Scan for the cell matching the given text and deliver its (x, y) coordinate at center. 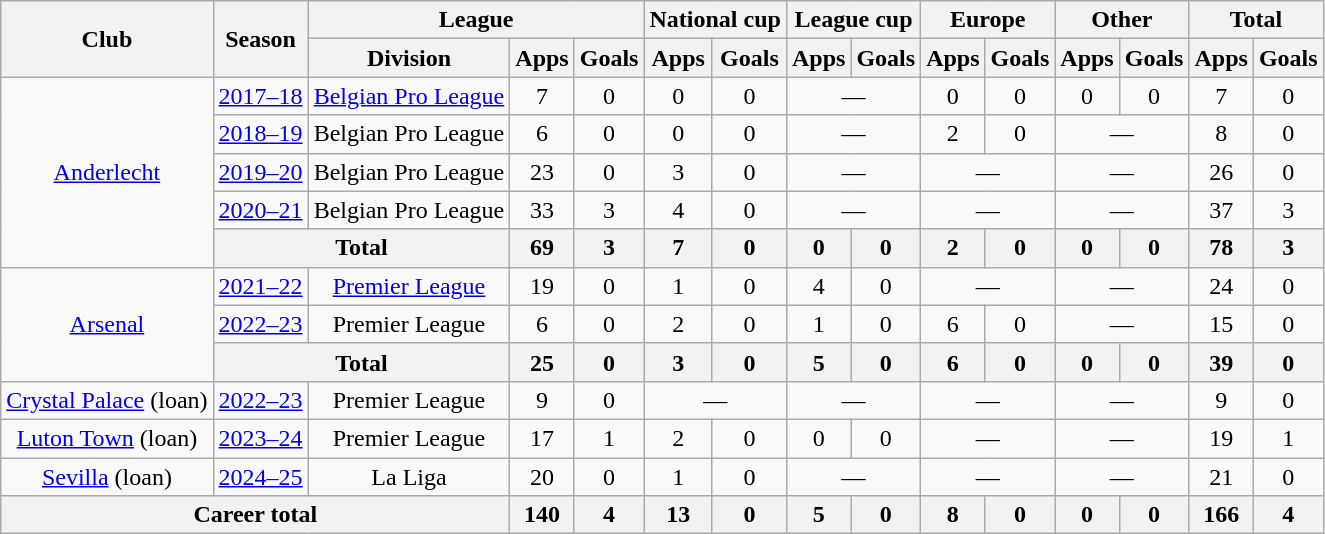
League (476, 20)
78 (1221, 248)
2018–19 (260, 134)
15 (1221, 324)
Anderlecht (107, 172)
Europe (988, 20)
Season (260, 39)
Luton Town (loan) (107, 438)
33 (542, 210)
39 (1221, 362)
La Liga (409, 477)
Club (107, 39)
140 (542, 515)
National cup (715, 20)
Sevilla (loan) (107, 477)
20 (542, 477)
69 (542, 248)
37 (1221, 210)
League cup (853, 20)
2020–21 (260, 210)
13 (678, 515)
2023–24 (260, 438)
25 (542, 362)
Arsenal (107, 324)
17 (542, 438)
23 (542, 172)
2019–20 (260, 172)
Other (1122, 20)
21 (1221, 477)
2021–22 (260, 286)
Division (409, 58)
2024–25 (260, 477)
24 (1221, 286)
2017–18 (260, 96)
Crystal Palace (loan) (107, 400)
Career total (256, 515)
26 (1221, 172)
166 (1221, 515)
